Return the (x, y) coordinate for the center point of the cell that contains the specified text.  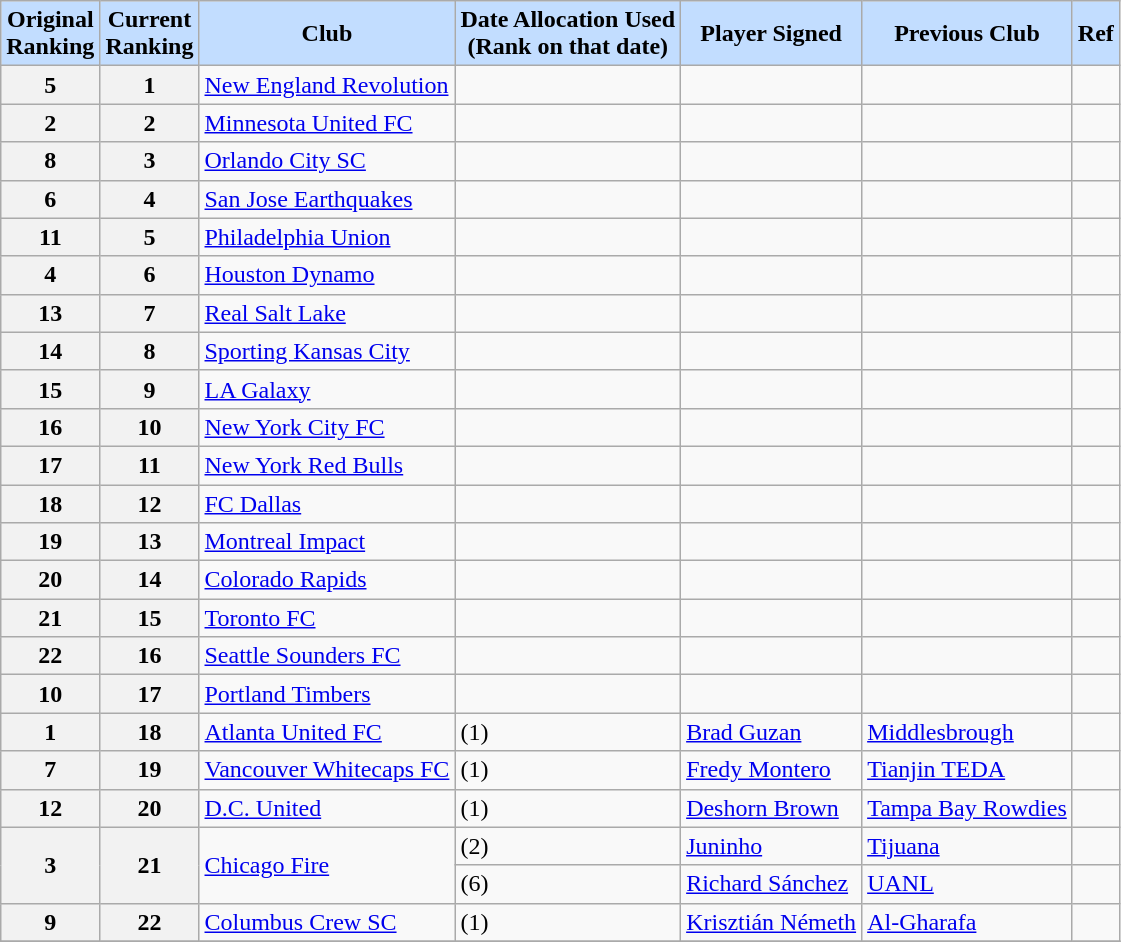
Brad Guzan (772, 732)
Richard Sánchez (772, 884)
Houston Dynamo (327, 275)
D.C. United (327, 808)
Tianjin TEDA (968, 770)
(2) (568, 846)
Montreal Impact (327, 542)
UANL (968, 884)
Chicago Fire (327, 865)
Toronto FC (327, 618)
Middlesbrough (968, 732)
Colorado Rapids (327, 580)
FC Dallas (327, 503)
Real Salt Lake (327, 313)
Original Ranking (50, 34)
LA Galaxy (327, 389)
Seattle Sounders FC (327, 656)
Orlando City SC (327, 161)
Krisztián Németh (772, 922)
Fredy Montero (772, 770)
Club (327, 34)
Deshorn Brown (772, 808)
Al-Gharafa (968, 922)
New York City FC (327, 427)
Minnesota United FC (327, 123)
Vancouver Whitecaps FC (327, 770)
San Jose Earthquakes (327, 199)
Ref (1096, 34)
Juninho (772, 846)
Date Allocation Used (Rank on that date) (568, 34)
Portland Timbers (327, 694)
New England Revolution (327, 85)
Atlanta United FC (327, 732)
Player Signed (772, 34)
Sporting Kansas City (327, 351)
Tijuana (968, 846)
Columbus Crew SC (327, 922)
Previous Club (968, 34)
Philadelphia Union (327, 237)
Current Ranking (150, 34)
New York Red Bulls (327, 465)
Tampa Bay Rowdies (968, 808)
(6) (568, 884)
